Provide the (X, Y) coordinate of the cell's center where the given text is located.  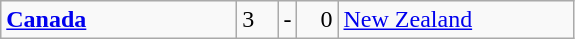
Canada (119, 20)
0 (318, 20)
New Zealand (456, 20)
3 (258, 20)
- (288, 20)
